Pinpoint the cell where the given text exists, returning its (X, Y) midpoint coordinate. 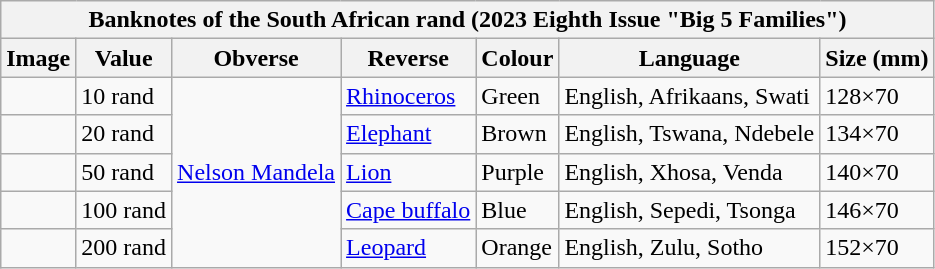
Lion (408, 172)
140×70 (877, 172)
134×70 (877, 134)
English, Tswana, Ndebele (690, 134)
Rhinoceros (408, 96)
Colour (518, 58)
Blue (518, 210)
Obverse (256, 58)
Reverse (408, 58)
Value (124, 58)
100 rand (124, 210)
128×70 (877, 96)
20 rand (124, 134)
Brown (518, 134)
Green (518, 96)
Purple (518, 172)
English, Xhosa, Venda (690, 172)
English, Sepedi, Tsonga (690, 210)
Banknotes of the South African rand (2023 Eighth Issue "Big 5 Families") (468, 20)
English, Zulu, Sotho (690, 248)
146×70 (877, 210)
200 rand (124, 248)
Language (690, 58)
Orange (518, 248)
Size (mm) (877, 58)
50 rand (124, 172)
English, Afrikaans, Swati (690, 96)
Nelson Mandela (256, 172)
Image (38, 58)
Elephant (408, 134)
152×70 (877, 248)
10 rand (124, 96)
Leopard (408, 248)
Cape buffalo (408, 210)
